Output the (X, Y) coordinate of the center of the cell containing the given text.  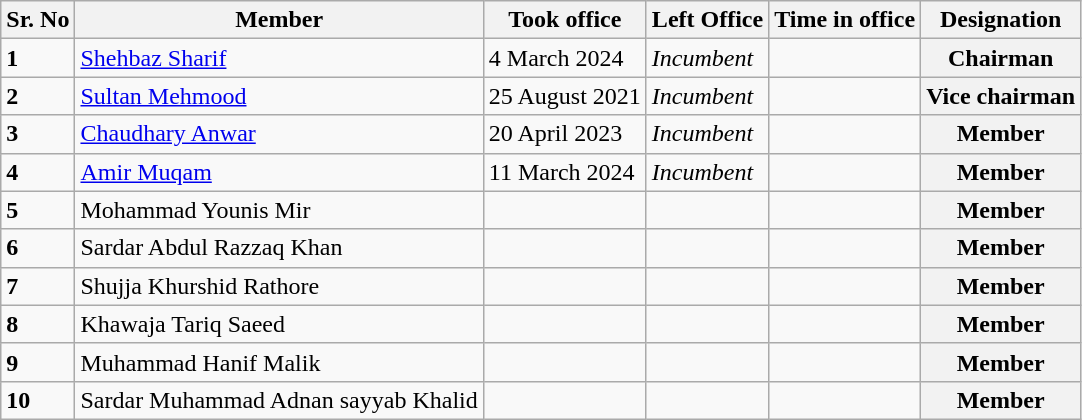
Muhammad Hanif Malik (279, 362)
11 March 2024 (564, 172)
Chaudhary Anwar (279, 134)
Shujja Khurshid Rathore (279, 286)
Sardar Abdul Razzaq Khan (279, 248)
4 (38, 172)
Mohammad Younis Mir (279, 210)
4 March 2024 (564, 58)
9 (38, 362)
20 April 2023 (564, 134)
7 (38, 286)
Vice chairman (1001, 96)
1 (38, 58)
Amir Muqam (279, 172)
5 (38, 210)
Shehbaz Sharif (279, 58)
Designation (1001, 20)
Took office (564, 20)
Sultan Mehmood (279, 96)
Time in office (845, 20)
Left Office (707, 20)
3 (38, 134)
Chairman (1001, 58)
Sardar Muhammad Adnan sayyab Khalid (279, 400)
8 (38, 324)
Sr. No (38, 20)
6 (38, 248)
Khawaja Tariq Saeed (279, 324)
10 (38, 400)
25 August 2021 (564, 96)
2 (38, 96)
